Search for the cell housing the specified text and yield its [X, Y] center coordinate. 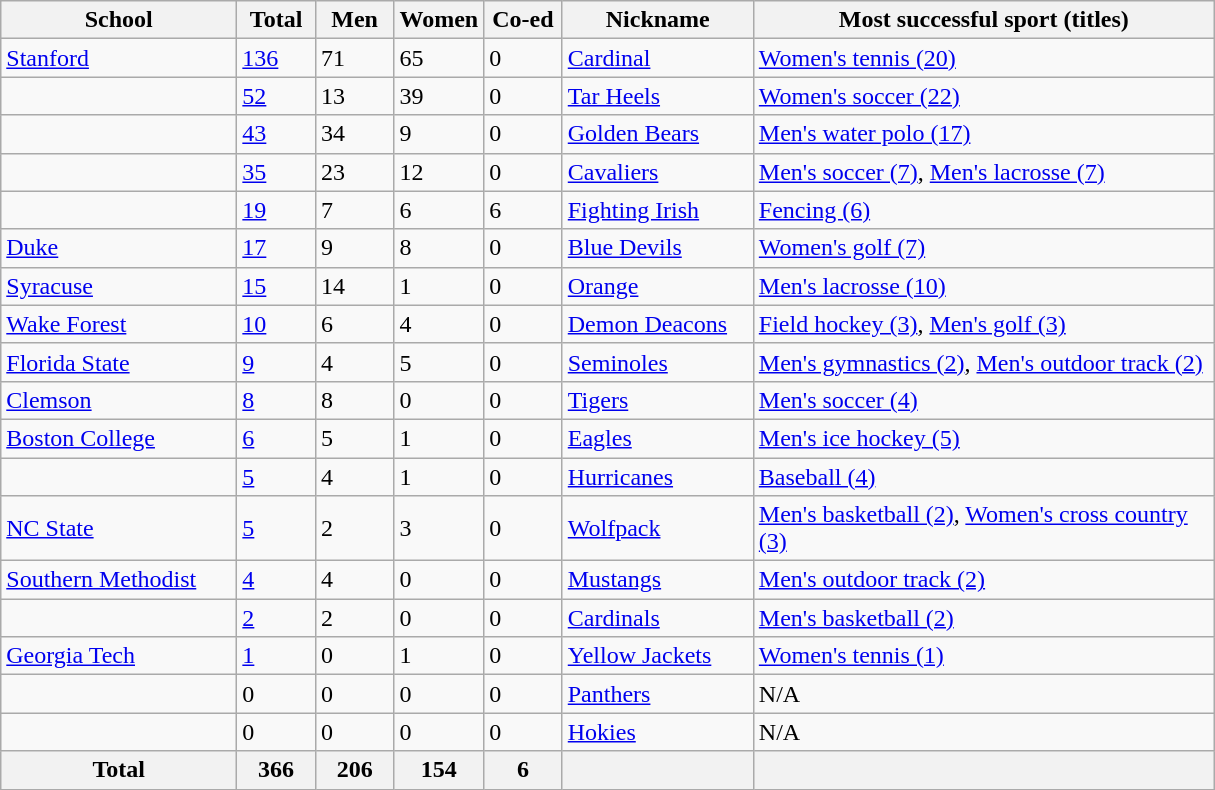
52 [276, 96]
Seminoles [658, 362]
Wake Forest [119, 324]
Hokies [658, 732]
Men's basketball (2), Women's cross country (3) [984, 528]
Women [439, 20]
Hurricanes [658, 477]
7 [354, 210]
154 [439, 770]
Golden Bears [658, 134]
Eagles [658, 438]
Florida State [119, 362]
43 [276, 134]
Tigers [658, 400]
Syracuse [119, 286]
Boston College [119, 438]
Cavaliers [658, 172]
Nickname [658, 20]
Fencing (6) [984, 210]
Men's basketball (2) [984, 618]
71 [354, 58]
65 [439, 58]
Duke [119, 248]
Men's ice hockey (5) [984, 438]
3 [439, 528]
Southern Methodist [119, 580]
Fighting Irish [658, 210]
School [119, 20]
Men [354, 20]
Men's outdoor track (2) [984, 580]
Men's lacrosse (10) [984, 286]
17 [276, 248]
Georgia Tech [119, 656]
Men's gymnastics (2), Men's outdoor track (2) [984, 362]
Cardinal [658, 58]
Men's soccer (4) [984, 400]
13 [354, 96]
Women's golf (7) [984, 248]
Most successful sport (titles) [984, 20]
Baseball (4) [984, 477]
12 [439, 172]
Wolfpack [658, 528]
Women's tennis (1) [984, 656]
206 [354, 770]
23 [354, 172]
Yellow Jackets [658, 656]
Tar Heels [658, 96]
19 [276, 210]
NC State [119, 528]
39 [439, 96]
Demon Deacons [658, 324]
Orange [658, 286]
Men's soccer (7), Men's lacrosse (7) [984, 172]
Women's soccer (22) [984, 96]
Cardinals [658, 618]
Panthers [658, 694]
Mustangs [658, 580]
35 [276, 172]
Co-ed [524, 20]
Field hockey (3), Men's golf (3) [984, 324]
34 [354, 134]
366 [276, 770]
Blue Devils [658, 248]
Stanford [119, 58]
Men's water polo (17) [984, 134]
10 [276, 324]
Clemson [119, 400]
136 [276, 58]
Women's tennis (20) [984, 58]
14 [354, 286]
15 [276, 286]
